Capture the cell that displays the provided text and extract its (x, y) central coordinate. 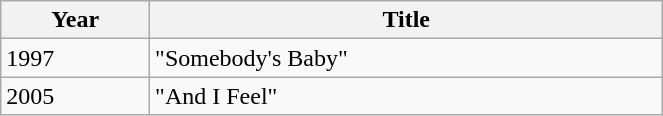
1997 (76, 58)
Year (76, 20)
2005 (76, 96)
"Somebody's Baby" (406, 58)
"And I Feel" (406, 96)
Title (406, 20)
